Locate the cell with the specified text and output its (x, y) center coordinate. 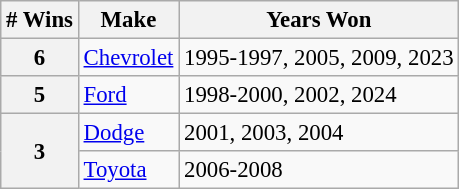
Toyota (128, 170)
Years Won (319, 20)
1995-1997, 2005, 2009, 2023 (319, 58)
Ford (128, 95)
Chevrolet (128, 58)
2001, 2003, 2004 (319, 133)
Dodge (128, 133)
6 (40, 58)
Make (128, 20)
2006-2008 (319, 170)
3 (40, 152)
5 (40, 95)
# Wins (40, 20)
1998-2000, 2002, 2024 (319, 95)
